Pinpoint the cell where the given text exists, returning its (x, y) midpoint coordinate. 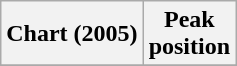
Peakposition (189, 34)
Chart (2005) (72, 34)
